Search for the cell housing the specified text and yield its [x, y] center coordinate. 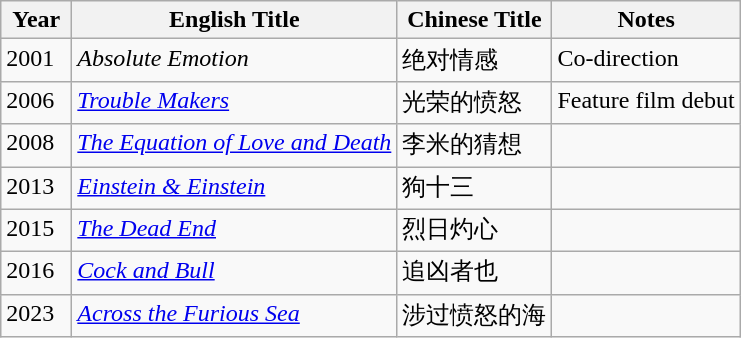
Feature film debut [646, 102]
李米的猜想 [474, 146]
Across the Furious Sea [234, 316]
狗十三 [474, 188]
Co-direction [646, 60]
2001 [36, 60]
The Dead End [234, 230]
Trouble Makers [234, 102]
2016 [36, 274]
Year [36, 20]
2015 [36, 230]
涉过愤怒的海 [474, 316]
Einstein & Einstein [234, 188]
2013 [36, 188]
2023 [36, 316]
Notes [646, 20]
The Equation of Love and Death [234, 146]
Absolute Emotion [234, 60]
绝对情感 [474, 60]
追凶者也 [474, 274]
Cock and Bull [234, 274]
烈日灼心 [474, 230]
Chinese Title [474, 20]
English Title [234, 20]
2008 [36, 146]
2006 [36, 102]
光荣的愤怒 [474, 102]
